Return the (X, Y) coordinate for the center point of the cell that contains the specified text.  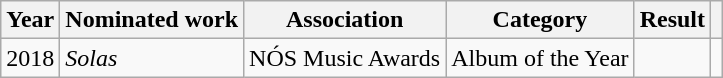
Association (345, 20)
Album of the Year (540, 58)
Result (672, 20)
NÓS Music Awards (345, 58)
Year (30, 20)
Category (540, 20)
2018 (30, 58)
Nominated work (152, 20)
Solas (152, 58)
